Detect which cell encompasses the target text, then output its (x, y) center coordinate. 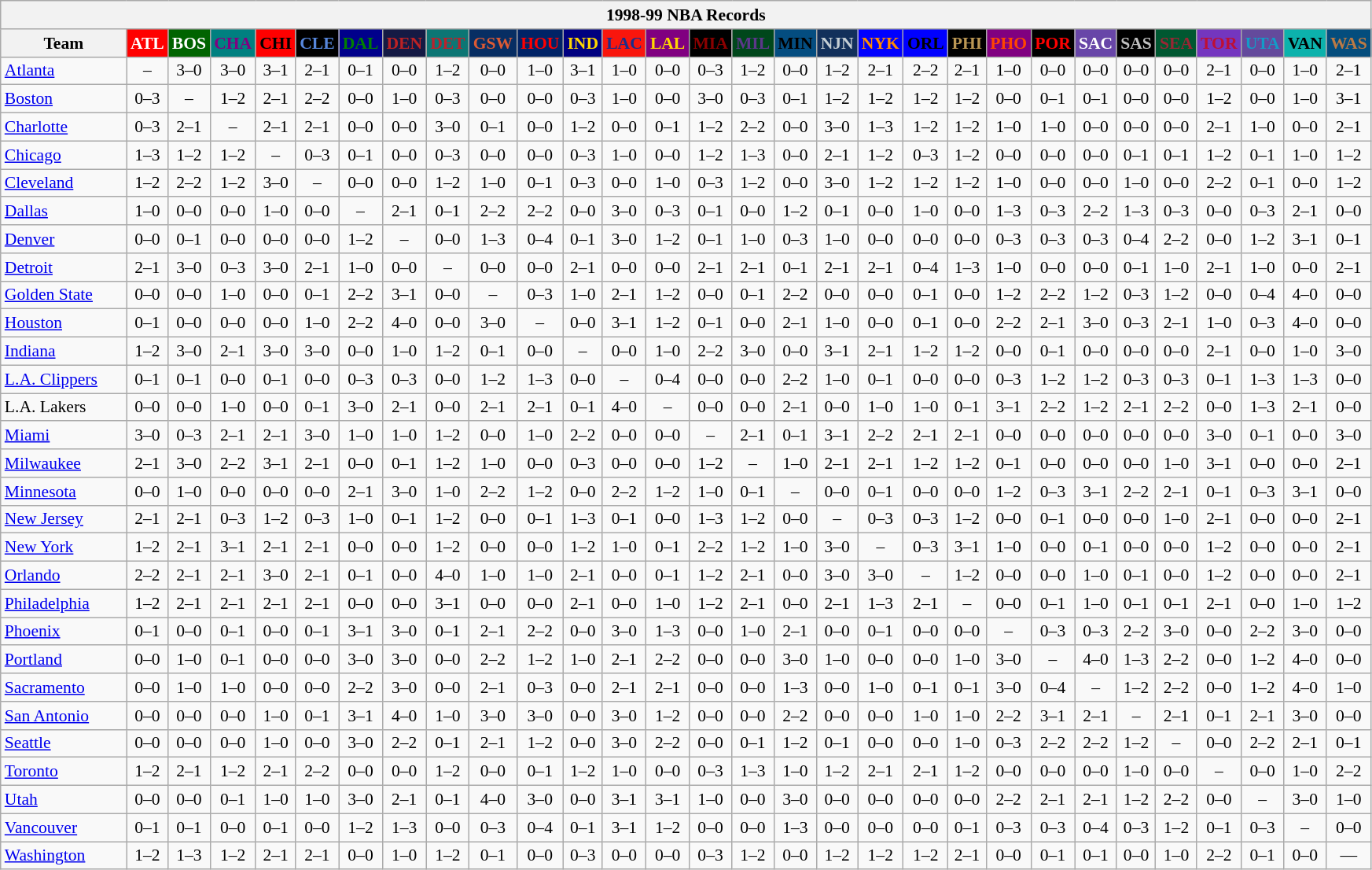
L.A. Clippers (64, 379)
NYK (881, 43)
Seattle (64, 743)
Chicago (64, 155)
Golden State (64, 295)
Denver (64, 239)
BOS (189, 43)
Miami (64, 436)
Portland (64, 660)
TOR (1219, 43)
Utah (64, 800)
MIA (710, 43)
Washington (64, 856)
Atlanta (64, 71)
Indiana (64, 352)
New York (64, 547)
VAN (1305, 43)
ATL (148, 43)
Milwaukee (64, 463)
Vancouver (64, 828)
Orlando (64, 576)
DET (448, 43)
PHO (1008, 43)
HOU (539, 43)
Houston (64, 323)
ORL (926, 43)
UTA (1263, 43)
LAC (624, 43)
WAS (1349, 43)
DEN (404, 43)
LAL (668, 43)
Toronto (64, 772)
New Jersey (64, 519)
CHA (233, 43)
Minnesota (64, 492)
CHI (275, 43)
NJN (837, 43)
MIN (795, 43)
San Antonio (64, 716)
Charlotte (64, 127)
DAL (361, 43)
Sacramento (64, 688)
Dallas (64, 212)
1998-99 NBA Records (686, 15)
SAC (1096, 43)
Boston (64, 99)
GSW (494, 43)
POR (1053, 43)
Phoenix (64, 632)
Detroit (64, 267)
MIL (753, 43)
IND (583, 43)
L.A. Lakers (64, 407)
PHI (967, 43)
— (1349, 856)
CLE (318, 43)
SEA (1176, 43)
Team (64, 43)
Cleveland (64, 183)
Philadelphia (64, 603)
SAS (1136, 43)
